Locate the cell with the specified text and output its [X, Y] center coordinate. 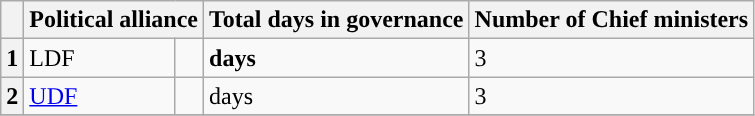
LDF [100, 58]
Total days in governance [337, 20]
UDF [100, 96]
1 [12, 58]
2 [12, 96]
Number of Chief ministers [612, 20]
Political alliance [114, 20]
